Detect which cell encompasses the target text, then output its [x, y] center coordinate. 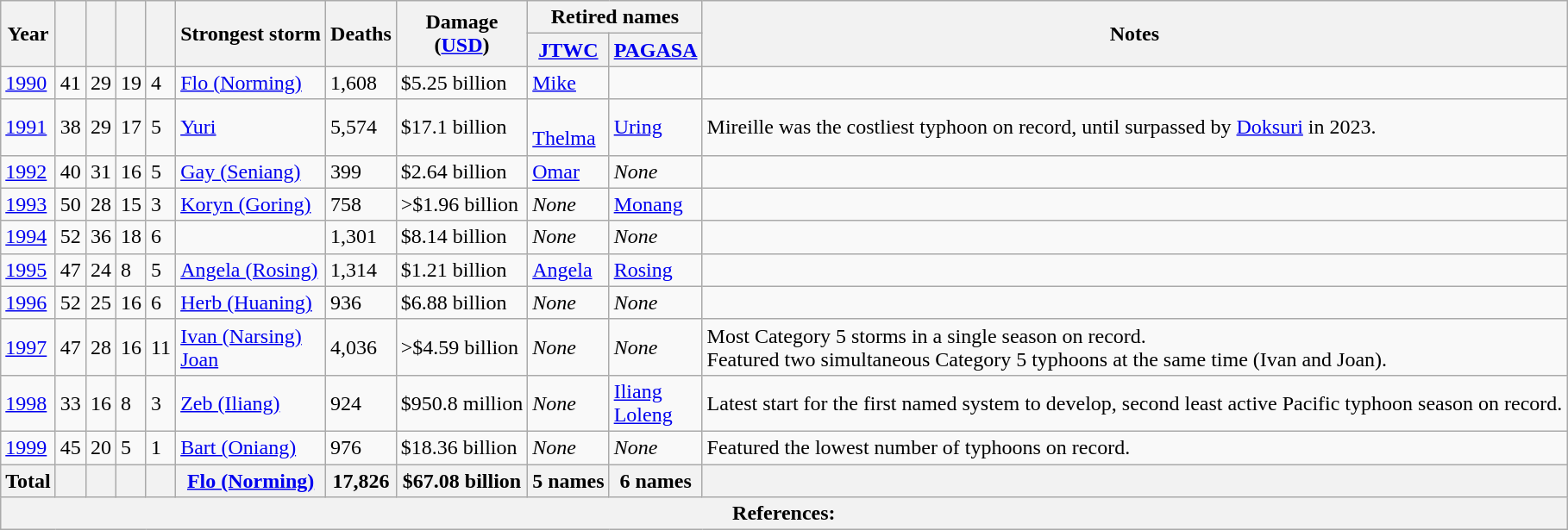
4,036 [361, 346]
JTWC [568, 50]
Mike [568, 83]
1999 [28, 447]
$67.08 billion [461, 480]
Notes [1135, 34]
6 names [655, 480]
50 [71, 204]
>$4.59 billion [461, 346]
Angela (Rosing) [251, 270]
Yuri [251, 128]
5 names [568, 480]
Angela [568, 270]
Bart (Oniang) [251, 447]
Strongest storm [251, 34]
Year [28, 34]
1,314 [361, 270]
PAGASA [655, 50]
40 [71, 171]
Iliang Loleng [655, 403]
$17.1 billion [461, 128]
1996 [28, 302]
Total [28, 480]
Thelma [568, 128]
1998 [28, 403]
25 [100, 302]
1 [160, 447]
>$1.96 billion [461, 204]
Zeb (Iliang) [251, 403]
1994 [28, 237]
1,301 [361, 237]
Ivan (Narsing) Joan [251, 346]
Featured the lowest number of typhoons on record. [1135, 447]
$8.14 billion [461, 237]
$1.21 billion [461, 270]
36 [100, 237]
References: [784, 514]
976 [361, 447]
Latest start for the first named system to develop, second least active Pacific typhoon season on record. [1135, 403]
$18.36 billion [461, 447]
1,608 [361, 83]
5,574 [361, 128]
Gay (Seniang) [251, 171]
$5.25 billion [461, 83]
$2.64 billion [461, 171]
Deaths [361, 34]
Damage (USD) [461, 34]
18 [131, 237]
4 [160, 83]
31 [100, 171]
38 [71, 128]
1995 [28, 270]
Most Category 5 storms in a single season on record.Featured two simultaneous Category 5 typhoons at the same time (Ivan and Joan). [1135, 346]
15 [131, 204]
1993 [28, 204]
Koryn (Goring) [251, 204]
399 [361, 171]
Herb (Huaning) [251, 302]
Mireille was the costliest typhoon on record, until surpassed by Doksuri in 2023. [1135, 128]
20 [100, 447]
11 [160, 346]
$6.88 billion [461, 302]
Rosing [655, 270]
41 [71, 83]
924 [361, 403]
Monang [655, 204]
17 [131, 128]
Uring [655, 128]
33 [71, 403]
Retired names [615, 17]
Omar [568, 171]
758 [361, 204]
19 [131, 83]
1997 [28, 346]
1990 [28, 83]
24 [100, 270]
45 [71, 447]
1992 [28, 171]
936 [361, 302]
$950.8 million [461, 403]
1991 [28, 128]
17,826 [361, 480]
